From the cell containing the given text, extract its center point as (X, Y) coordinate. 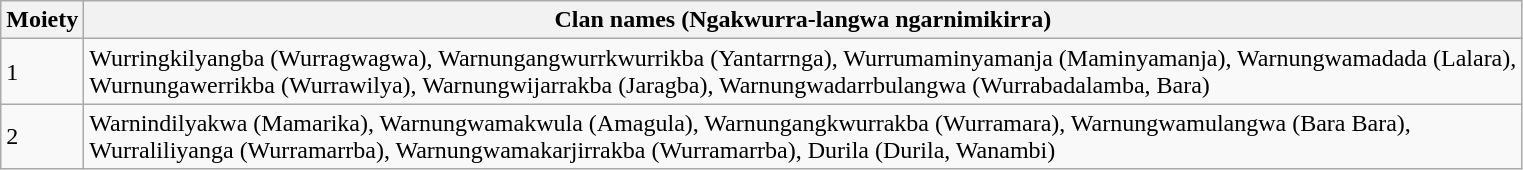
1 (42, 72)
2 (42, 136)
Clan names (Ngakwurra-langwa ngarnimikirra) (803, 20)
Moiety (42, 20)
